Return the [x, y] coordinate for the center point of the cell that contains the specified text.  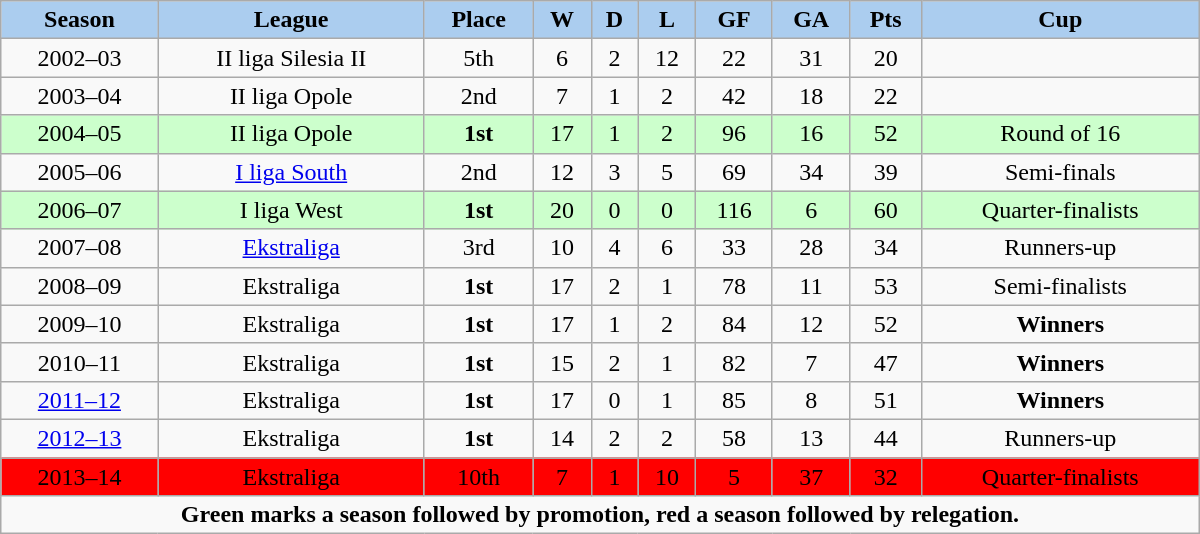
28 [811, 248]
2010–11 [80, 362]
8 [811, 400]
Semi-finals [1060, 172]
16 [811, 134]
44 [886, 438]
47 [886, 362]
11 [811, 286]
3rd [478, 248]
Semi-finalists [1060, 286]
2011–12 [80, 400]
96 [734, 134]
33 [734, 248]
2013–14 [80, 477]
W [562, 20]
82 [734, 362]
2002–03 [80, 58]
10th [478, 477]
2005–06 [80, 172]
84 [734, 324]
15 [562, 362]
31 [811, 58]
42 [734, 96]
85 [734, 400]
4 [614, 248]
2007–08 [80, 248]
II liga Silesia II [291, 58]
78 [734, 286]
2004–05 [80, 134]
League [291, 20]
51 [886, 400]
53 [886, 286]
I liga West [291, 210]
37 [811, 477]
2006–07 [80, 210]
2003–04 [80, 96]
Round of 16 [1060, 134]
14 [562, 438]
2008–09 [80, 286]
Season [80, 20]
2009–10 [80, 324]
39 [886, 172]
3 [614, 172]
Green marks a season followed by promotion, red a season followed by relegation. [600, 515]
58 [734, 438]
60 [886, 210]
GA [811, 20]
32 [886, 477]
116 [734, 210]
18 [811, 96]
GF [734, 20]
Pts [886, 20]
69 [734, 172]
Place [478, 20]
13 [811, 438]
Cup [1060, 20]
I liga South [291, 172]
D [614, 20]
2012–13 [80, 438]
L [667, 20]
5th [478, 58]
